For the text-containing cell, return its midpoint in (x, y) coordinate format. 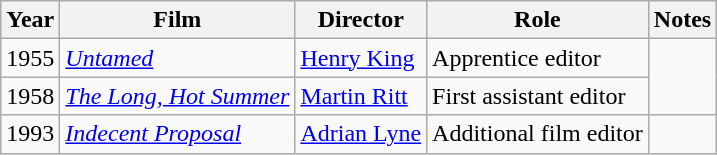
Role (538, 20)
The Long, Hot Summer (178, 96)
Apprentice editor (538, 58)
1955 (30, 58)
Year (30, 20)
Martin Ritt (361, 96)
Additional film editor (538, 134)
Adrian Lyne (361, 134)
1993 (30, 134)
Film (178, 20)
Henry King (361, 58)
Director (361, 20)
1958 (30, 96)
Indecent Proposal (178, 134)
Notes (682, 20)
Untamed (178, 58)
First assistant editor (538, 96)
